For the text-containing cell, return its midpoint in [X, Y] coordinate format. 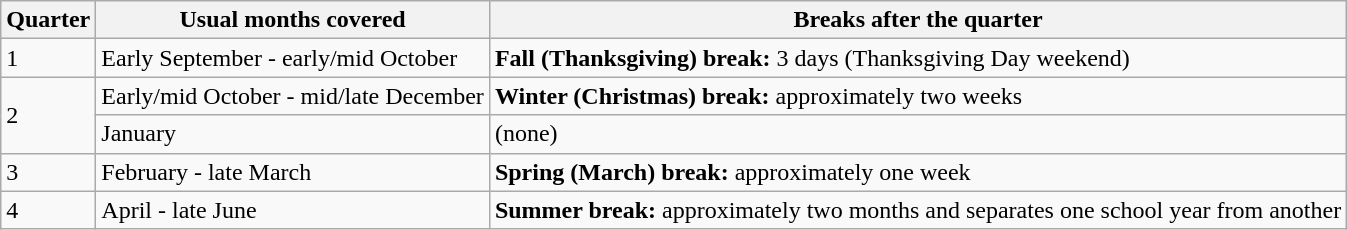
Fall (Thanksgiving) break: 3 days (Thanksgiving Day weekend) [918, 58]
January [293, 134]
1 [48, 58]
Quarter [48, 20]
February - late March [293, 172]
2 [48, 115]
Early September - early/mid October [293, 58]
Early/mid October - mid/late December [293, 96]
Breaks after the quarter [918, 20]
Spring (March) break: approximately one week [918, 172]
(none) [918, 134]
Winter (Christmas) break: approximately two weeks [918, 96]
Usual months covered [293, 20]
April - late June [293, 210]
Summer break: approximately two months and separates one school year from another [918, 210]
3 [48, 172]
4 [48, 210]
